Capture the cell that displays the provided text and extract its [x, y] central coordinate. 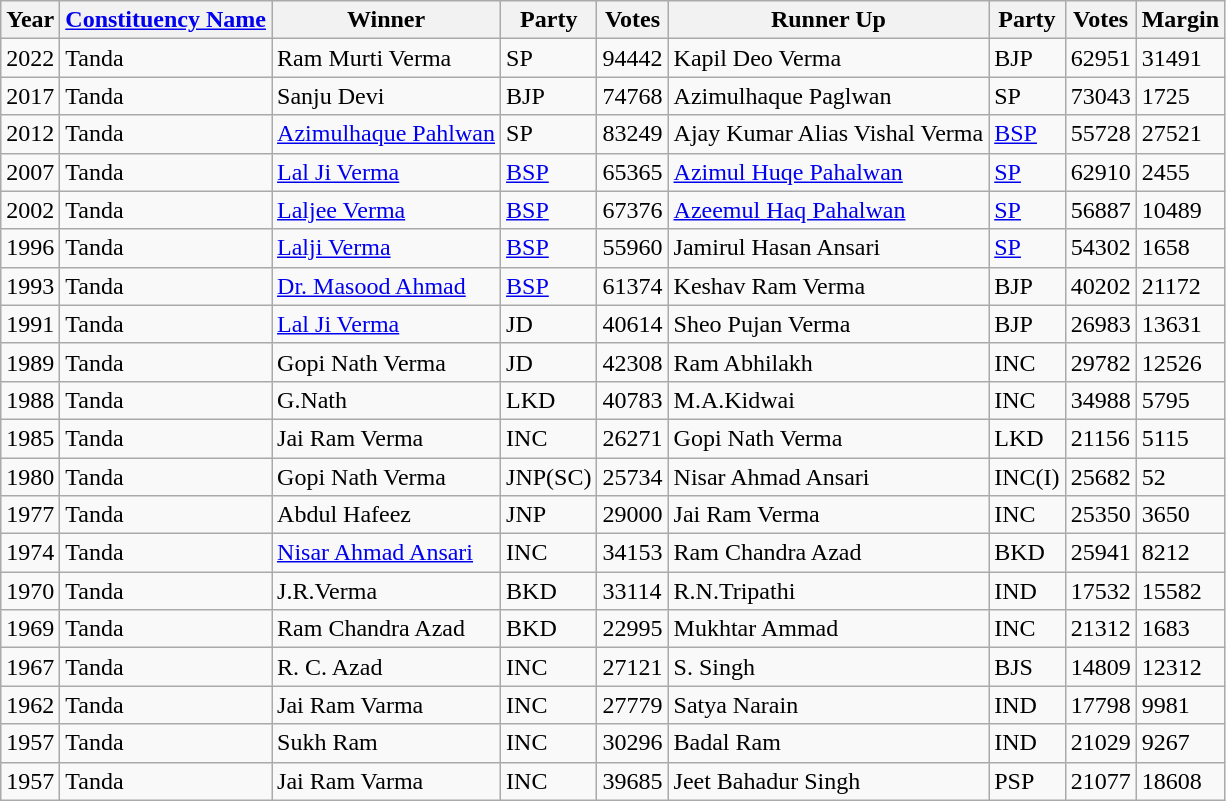
1977 [30, 515]
1962 [30, 705]
67376 [632, 210]
J.R.Verma [386, 591]
26271 [632, 438]
12312 [1180, 667]
Ram Murti Verma [386, 58]
33114 [632, 591]
12526 [1180, 362]
1996 [30, 248]
17798 [1100, 705]
27521 [1180, 134]
40202 [1100, 286]
73043 [1100, 96]
1967 [30, 667]
8212 [1180, 553]
62951 [1100, 58]
39685 [632, 781]
Sanju Devi [386, 96]
Sukh Ram [386, 743]
52 [1180, 477]
55960 [632, 248]
29000 [632, 515]
5115 [1180, 438]
34153 [632, 553]
Sheo Pujan Verma [828, 324]
10489 [1180, 210]
27121 [632, 667]
Keshav Ram Verma [828, 286]
R. C. Azad [386, 667]
55728 [1100, 134]
1970 [30, 591]
54302 [1100, 248]
25734 [632, 477]
14809 [1100, 667]
Dr. Masood Ahmad [386, 286]
18608 [1180, 781]
Ajay Kumar Alias Vishal Verma [828, 134]
Azimulhaque Pahlwan [386, 134]
PSP [1027, 781]
BJS [1027, 667]
21312 [1100, 629]
13631 [1180, 324]
2002 [30, 210]
Kapil Deo Verma [828, 58]
Ram Abhilakh [828, 362]
Constituency Name [166, 20]
1969 [30, 629]
INC(I) [1027, 477]
21172 [1180, 286]
Mukhtar Ammad [828, 629]
1974 [30, 553]
94442 [632, 58]
Winner [386, 20]
42308 [632, 362]
25350 [1100, 515]
1991 [30, 324]
27779 [632, 705]
Runner Up [828, 20]
9267 [1180, 743]
1683 [1180, 629]
Abdul Hafeez [386, 515]
Azimul Huqe Pahalwan [828, 172]
1980 [30, 477]
25941 [1100, 553]
2007 [30, 172]
1993 [30, 286]
21077 [1100, 781]
S. Singh [828, 667]
22995 [632, 629]
15582 [1180, 591]
34988 [1100, 400]
1985 [30, 438]
30296 [632, 743]
31491 [1180, 58]
26983 [1100, 324]
Jeet Bahadur Singh [828, 781]
2012 [30, 134]
Satya Narain [828, 705]
40614 [632, 324]
Margin [1180, 20]
2022 [30, 58]
21156 [1100, 438]
9981 [1180, 705]
25682 [1100, 477]
17532 [1100, 591]
G.Nath [386, 400]
40783 [632, 400]
Laljee Verma [386, 210]
JNP(SC) [549, 477]
61374 [632, 286]
Lalji Verma [386, 248]
Azimulhaque Paglwan [828, 96]
5795 [1180, 400]
62910 [1100, 172]
65365 [632, 172]
Year [30, 20]
21029 [1100, 743]
JNP [549, 515]
1725 [1180, 96]
2455 [1180, 172]
1988 [30, 400]
Azeemul Haq Pahalwan [828, 210]
M.A.Kidwai [828, 400]
Jamirul Hasan Ansari [828, 248]
83249 [632, 134]
74768 [632, 96]
3650 [1180, 515]
1989 [30, 362]
Badal Ram [828, 743]
29782 [1100, 362]
2017 [30, 96]
1658 [1180, 248]
R.N.Tripathi [828, 591]
56887 [1100, 210]
